Extract the [x, y] coordinate from the center of the cell holding the provided text.  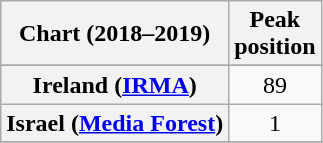
Chart (2018–2019) [115, 34]
89 [275, 85]
Peakposition [275, 34]
Israel (Media Forest) [115, 123]
1 [275, 123]
Ireland (IRMA) [115, 85]
